Return the [X, Y] coordinate for the center point of the cell that contains the specified text.  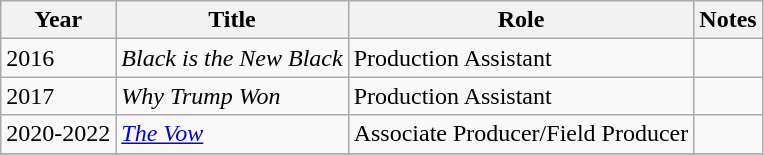
Year [58, 20]
Notes [728, 20]
Associate Producer/Field Producer [521, 134]
Why Trump Won [232, 96]
Role [521, 20]
The Vow [232, 134]
2017 [58, 96]
Title [232, 20]
2016 [58, 58]
2020-2022 [58, 134]
Black is the New Black [232, 58]
